Return (X, Y) of the center of cell containing provided text 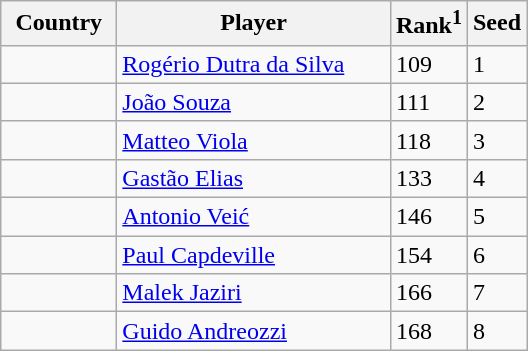
3 (496, 140)
Paul Capdeville (254, 255)
Gastão Elias (254, 178)
5 (496, 217)
118 (428, 140)
Guido Andreozzi (254, 331)
7 (496, 293)
Matteo Viola (254, 140)
8 (496, 331)
166 (428, 293)
154 (428, 255)
6 (496, 255)
Antonio Veić (254, 217)
Rogério Dutra da Silva (254, 64)
Country (59, 24)
4 (496, 178)
2 (496, 102)
111 (428, 102)
Seed (496, 24)
109 (428, 64)
Rank1 (428, 24)
146 (428, 217)
Player (254, 24)
133 (428, 178)
Malek Jaziri (254, 293)
1 (496, 64)
João Souza (254, 102)
168 (428, 331)
